Search for the cell housing the specified text and yield its (x, y) center coordinate. 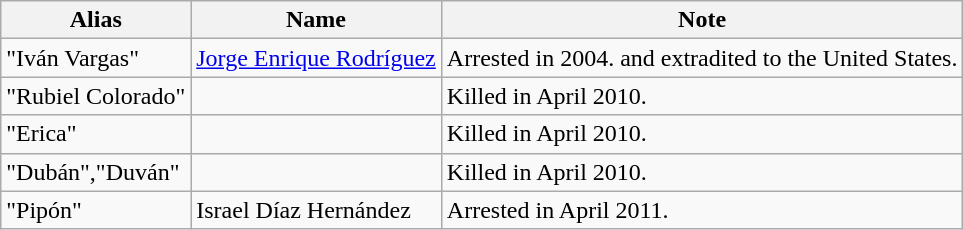
Note (702, 20)
Alias (96, 20)
"Rubiel Colorado" (96, 96)
Name (316, 20)
"Dubán","Duván" (96, 172)
Arrested in 2004. and extradited to the United States. (702, 58)
Israel Díaz Hernández (316, 210)
"Iván Vargas" (96, 58)
Arrested in April 2011. (702, 210)
"Pipón" (96, 210)
"Erica" (96, 134)
Jorge Enrique Rodríguez (316, 58)
